Identify which cell holds the provided text, then report its [X, Y] central coordinate. 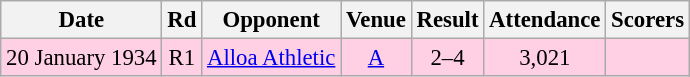
Venue [376, 20]
Rd [182, 20]
Date [82, 20]
Alloa Athletic [272, 58]
Result [448, 20]
3,021 [545, 58]
2–4 [448, 58]
20 January 1934 [82, 58]
Scorers [648, 20]
R1 [182, 58]
A [376, 58]
Opponent [272, 20]
Attendance [545, 20]
